Return the (x, y) coordinate for the center point of the cell that contains the specified text.  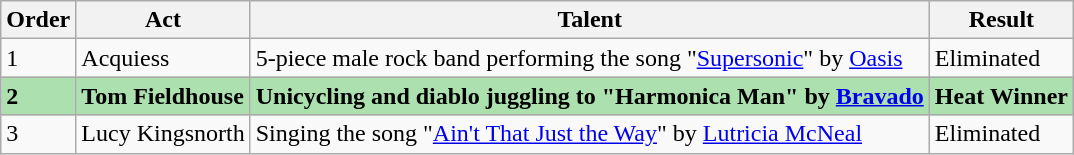
2 (38, 96)
Talent (590, 20)
Lucy Kingsnorth (163, 134)
Singing the song "Ain't That Just the Way" by Lutricia McNeal (590, 134)
Acquiess (163, 58)
Act (163, 20)
Tom Fieldhouse (163, 96)
Order (38, 20)
3 (38, 134)
Heat Winner (1001, 96)
Result (1001, 20)
1 (38, 58)
Unicycling and diablo juggling to "Harmonica Man" by Bravado (590, 96)
5-piece male rock band performing the song "Supersonic" by Oasis (590, 58)
